Extract the (X, Y) coordinate from the center of the cell holding the provided text.  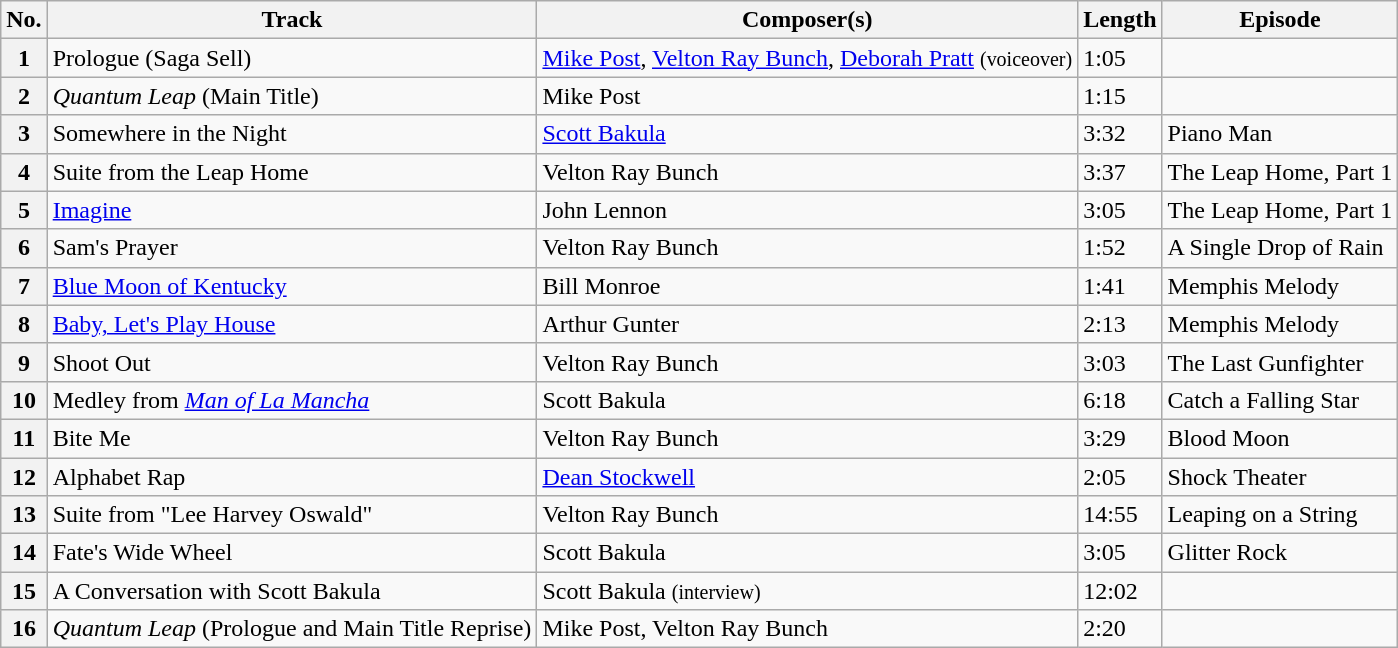
3:32 (1120, 134)
Medley from Man of La Mancha (292, 400)
Bite Me (292, 438)
Composer(s) (808, 20)
13 (24, 515)
4 (24, 172)
Scott Bakula (interview) (808, 591)
12:02 (1120, 591)
15 (24, 591)
John Lennon (808, 210)
3 (24, 134)
Shoot Out (292, 362)
Prologue (Saga Sell) (292, 58)
Episode (1280, 20)
1:15 (1120, 96)
Quantum Leap (Main Title) (292, 96)
6:18 (1120, 400)
Leaping on a String (1280, 515)
Imagine (292, 210)
Track (292, 20)
11 (24, 438)
2:05 (1120, 477)
Sam's Prayer (292, 248)
A Conversation with Scott Bakula (292, 591)
6 (24, 248)
10 (24, 400)
Arthur Gunter (808, 324)
Blue Moon of Kentucky (292, 286)
Blood Moon (1280, 438)
16 (24, 629)
1 (24, 58)
Glitter Rock (1280, 553)
Fate's Wide Wheel (292, 553)
3:37 (1120, 172)
No. (24, 20)
1:41 (1120, 286)
Dean Stockwell (808, 477)
7 (24, 286)
Mike Post (808, 96)
1:05 (1120, 58)
9 (24, 362)
Length (1120, 20)
Piano Man (1280, 134)
8 (24, 324)
Mike Post, Velton Ray Bunch (808, 629)
12 (24, 477)
1:52 (1120, 248)
2 (24, 96)
Suite from the Leap Home (292, 172)
Baby, Let's Play House (292, 324)
Bill Monroe (808, 286)
Mike Post, Velton Ray Bunch, Deborah Pratt (voiceover) (808, 58)
2:20 (1120, 629)
3:03 (1120, 362)
Shock Theater (1280, 477)
2:13 (1120, 324)
Quantum Leap (Prologue and Main Title Reprise) (292, 629)
Catch a Falling Star (1280, 400)
14 (24, 553)
5 (24, 210)
3:29 (1120, 438)
14:55 (1120, 515)
Suite from "Lee Harvey Oswald" (292, 515)
The Last Gunfighter (1280, 362)
A Single Drop of Rain (1280, 248)
Alphabet Rap (292, 477)
Somewhere in the Night (292, 134)
